Return the (x, y) coordinate for the center point of the cell that contains the specified text.  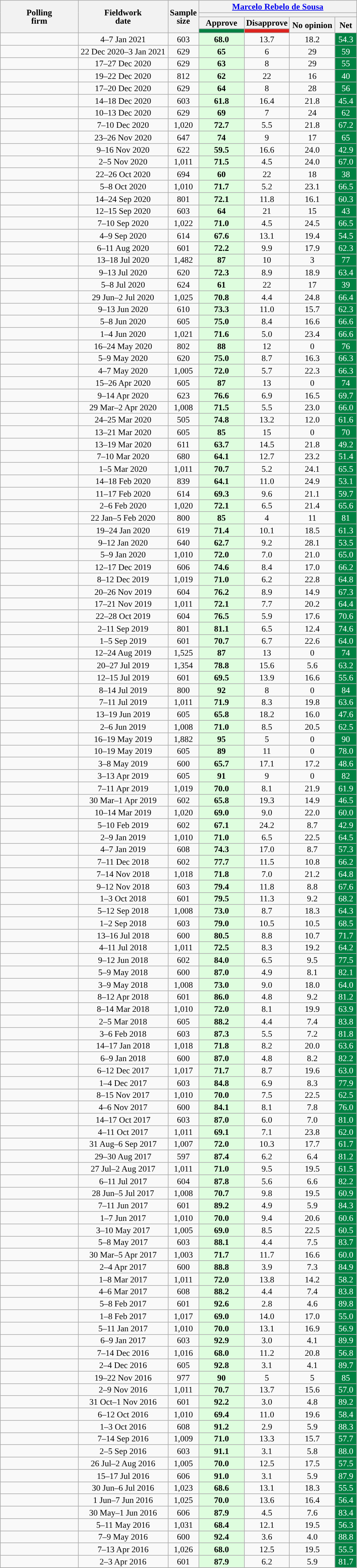
57.3 (346, 850)
22.3 (312, 371)
2–5 Nov 2020 (123, 162)
4.0 (312, 1537)
28 (312, 88)
79.4 (221, 886)
6.6 (312, 1181)
Net (346, 24)
6.4 (312, 1157)
1,026 (183, 1549)
17.9 (312, 248)
1,031 (183, 1525)
12 (267, 346)
68.5 (346, 923)
647 (183, 137)
10–13 Dec 2020 (123, 113)
19–22 Nov 2016 (123, 1377)
17–21 Nov 2019 (123, 604)
4.6 (312, 1304)
69.5 (221, 678)
89.9 (346, 1340)
694 (183, 174)
17–20 Dec 2020 (123, 88)
16–19 May 2019 (123, 739)
611 (183, 444)
72.7 (221, 125)
13–19 Jun 2019 (123, 715)
89.8 (346, 1304)
81.8 (346, 1033)
5–9 Jan 2020 (123, 555)
92.4 (221, 1537)
92 (221, 690)
Approve (221, 23)
61 (221, 285)
63 (221, 64)
5–8 Jun 2020 (123, 322)
88 (221, 346)
84.3 (346, 1205)
17.7 (312, 1144)
7–11 Jun 2017 (123, 1205)
9–12 Jan 2020 (123, 543)
10–14 Mar 2019 (123, 813)
64.3 (346, 911)
7.8 (312, 1108)
2–9 Nov 2016 (123, 1389)
20.5 (312, 727)
60 (221, 174)
4–7 May 2020 (123, 371)
20.2 (312, 604)
Fieldworkdate (123, 17)
6 (267, 51)
3–10 May 2017 (123, 1230)
6–11 Aug 2020 (123, 248)
53.5 (346, 543)
74.3 (221, 850)
69.7 (346, 395)
56.4 (346, 1501)
74.8 (221, 420)
6–12 Oct 2016 (123, 1415)
622 (183, 150)
11–17 Feb 2020 (123, 493)
Samplesize (183, 17)
77 (346, 260)
No opinion (312, 24)
5–11 Jan 2017 (123, 1329)
5.8 (312, 1451)
7–14 Dec 2016 (123, 1353)
76.2 (221, 592)
69 (221, 113)
47.6 (346, 715)
4–9 Sep 2020 (123, 236)
3 (312, 260)
61.8 (221, 100)
19.2 (312, 948)
18.0 (312, 985)
21.9 (312, 788)
92.6 (221, 1304)
680 (183, 457)
67.0 (346, 162)
13.9 (267, 678)
22–26 Oct 2020 (123, 174)
9–16 Nov 2020 (123, 150)
5–8 Feb 2017 (123, 1304)
2.9 (267, 1426)
19–22 Dec 2020 (123, 76)
2–5 Sep 2016 (123, 1451)
30 May–1 Jun 2016 (123, 1512)
48.6 (346, 764)
56 (346, 88)
5–9 May 2018 (123, 972)
7.7 (267, 604)
38 (346, 174)
13–18 Jul 2020 (123, 260)
22.8 (312, 579)
56.9 (346, 1329)
7.2 (312, 1033)
597 (183, 1157)
84.9 (346, 1267)
1,021 (183, 334)
4–7 Jan 2019 (123, 850)
18.5 (312, 530)
9–12 Nov 2018 (123, 886)
1,482 (183, 260)
87.4 (221, 1157)
7–10 Dec 2020 (123, 125)
21.1 (312, 493)
77.9 (346, 1082)
20.8 (312, 1353)
58.4 (346, 1415)
17–27 Dec 2020 (123, 64)
22.6 (312, 641)
16.3 (312, 358)
12.7 (267, 457)
59.5 (221, 150)
69.1 (221, 1132)
1,009 (183, 1439)
61.6 (346, 420)
66.4 (346, 297)
13–19 Mar 2020 (123, 444)
812 (183, 76)
3.6 (267, 1537)
17.6 (312, 616)
28 Jun–5 Jul 2017 (123, 1193)
92.2 (221, 1402)
64.5 (346, 837)
80.5 (221, 936)
505 (183, 420)
84.0 (221, 960)
1–5 Sep 2019 (123, 641)
79.5 (221, 899)
20–27 Jul 2019 (123, 665)
61.7 (346, 1144)
91.2 (221, 1426)
17.2 (312, 764)
59.7 (346, 493)
24.5 (312, 223)
69.3 (221, 493)
21.2 (312, 874)
610 (183, 309)
72.5 (221, 948)
23.1 (312, 186)
10.8 (312, 862)
23.8 (312, 1132)
14.5 (267, 444)
7–11 Dec 2018 (123, 862)
62.7 (221, 543)
22 Jan–5 Feb 2020 (123, 518)
2–3 Apr 2016 (123, 1561)
23.4 (312, 334)
15–17 Jul 2016 (123, 1475)
67.1 (221, 825)
4 (267, 518)
82 (346, 776)
84 (346, 690)
82.1 (346, 972)
2–9 Jan 2019 (123, 837)
83.4 (346, 1512)
5–8 Jul 2020 (123, 285)
76.5 (221, 616)
1,882 (183, 739)
17.1 (267, 764)
61.5 (346, 1168)
12.1 (267, 1525)
91 (221, 776)
59 (346, 51)
65.5 (346, 469)
89.7 (346, 1365)
71.4 (221, 530)
63.0 (346, 1071)
1,023 (183, 1488)
1,016 (183, 1353)
977 (183, 1377)
13.8 (267, 1279)
77.5 (346, 960)
8–15 Nov 2017 (123, 1095)
19–24 Jan 2020 (123, 530)
11.5 (267, 862)
14.0 (267, 1316)
60.9 (346, 1193)
55.6 (346, 678)
81.0 (346, 1119)
67.3 (346, 592)
88.1 (221, 1243)
5–12 Sep 2018 (123, 911)
56.8 (346, 1353)
30 Mar–5 Apr 2017 (123, 1254)
18.9 (312, 272)
802 (183, 346)
14–18 Feb 2020 (123, 481)
7–9 May 2016 (123, 1537)
Pollingfirm (39, 17)
1–5 Mar 2020 (123, 469)
39 (346, 285)
6–9 Jan 2017 (123, 1340)
91.0 (221, 1475)
31 Aug–6 Sep 2017 (123, 1144)
2–5 Mar 2018 (123, 1022)
10.1 (267, 530)
40 (346, 76)
10–19 May 2019 (123, 751)
13–16 Jul 2018 (123, 936)
22–28 Oct 2019 (123, 616)
63.9 (346, 1009)
86.0 (221, 996)
64.4 (346, 604)
2.8 (267, 1304)
81.1 (221, 629)
2–11 Sep 2019 (123, 629)
13–21 Mar 2020 (123, 432)
81.7 (346, 1561)
8–12 Apr 2018 (123, 996)
4–11 Oct 2017 (123, 1132)
92.9 (221, 1340)
76 (346, 346)
12–15 Jul 2019 (123, 678)
24.8 (312, 297)
1,022 (183, 223)
12.4 (312, 629)
10.3 (267, 1144)
13.6 (267, 1501)
87.3 (221, 1033)
6.7 (267, 641)
78.8 (221, 665)
58.2 (346, 1279)
77.7 (221, 862)
70.8 (221, 297)
30 Jun–6 Jul 2016 (123, 1488)
63.4 (346, 272)
3–13 Apr 2019 (123, 776)
9.6 (267, 493)
56.3 (346, 1525)
70.6 (346, 616)
5–11 May 2016 (123, 1525)
5–9 May 2020 (123, 358)
60.3 (346, 199)
54.3 (346, 39)
12–15 Sep 2020 (123, 211)
10.7 (312, 936)
61.9 (346, 788)
9.8 (267, 1193)
12–24 Aug 2019 (123, 653)
23.0 (312, 407)
7–10 Sep 2020 (123, 223)
55 (346, 64)
11.7 (267, 1254)
7–10 Mar 2020 (123, 457)
6.0 (267, 1119)
20.0 (312, 1046)
45.4 (346, 100)
68.4 (221, 1525)
1–4 Dec 2017 (123, 1082)
51.4 (346, 457)
24.9 (312, 481)
Marcelo Rebelo de Sousa (277, 6)
68.6 (221, 1488)
53.1 (346, 481)
5–10 Feb 2019 (123, 825)
Disapprove (267, 23)
9–12 Jun 2018 (123, 960)
19.3 (267, 800)
71.9 (221, 702)
71.6 (221, 334)
5.0 (267, 334)
46.5 (346, 800)
26 Jul–2 Aug 2016 (123, 1463)
3–8 May 2019 (123, 764)
624 (183, 285)
60.5 (346, 1230)
2–6 Jun 2019 (123, 727)
27 Jul–2 Aug 2017 (123, 1168)
16–24 May 2020 (123, 346)
8–12 Dec 2019 (123, 579)
57.5 (346, 1463)
29–30 Aug 2017 (123, 1157)
72.2 (221, 248)
14–18 Dec 2020 (123, 100)
65.7 (221, 764)
23.2 (312, 457)
1–7 Jun 2017 (123, 1218)
7–14 Sep 2016 (123, 1439)
7.3 (312, 1267)
7.1 (267, 1132)
66.0 (346, 407)
13.2 (267, 420)
20–26 Nov 2019 (123, 592)
19.9 (312, 1009)
3–6 Feb 2018 (123, 1033)
9.4 (267, 1218)
10 (267, 260)
15–26 Apr 2020 (123, 383)
49.2 (346, 444)
81 (346, 518)
8–14 Jul 2019 (123, 690)
60.6 (346, 1218)
5.7 (267, 371)
13.3 (267, 1439)
29 Jun–2 Jul 2020 (123, 297)
61.3 (346, 530)
16.5 (312, 395)
11.2 (267, 1353)
5–8 Oct 2020 (123, 186)
88.3 (346, 1426)
95 (221, 739)
1–8 Feb 2017 (123, 1316)
7–11 Apr 2019 (123, 788)
64.2 (346, 948)
17.5 (312, 1463)
14.2 (312, 1279)
1–8 Mar 2017 (123, 1279)
7 (267, 113)
16.9 (312, 1329)
2–4 Dec 2016 (123, 1365)
54.5 (346, 236)
12–17 Dec 2019 (123, 567)
9–14 Apr 2020 (123, 395)
619 (183, 530)
20.6 (312, 1218)
72.3 (221, 272)
14–24 Sep 2020 (123, 199)
28.1 (312, 543)
21.4 (312, 506)
29 Mar–2 Apr 2020 (123, 407)
4–6 Mar 2017 (123, 1291)
4–11 Jul 2018 (123, 948)
6–11 Jul 2017 (123, 1181)
65.0 (346, 555)
6–9 Jan 2018 (123, 1058)
6–12 Dec 2017 (123, 1071)
24 (312, 113)
63.2 (346, 665)
12.0 (312, 420)
7–14 Nov 2018 (123, 874)
5–8 May 2017 (123, 1243)
88.0 (346, 1451)
24.1 (312, 469)
24–25 Mar 2020 (123, 420)
23–26 Nov 2020 (123, 137)
7–13 Apr 2016 (123, 1549)
30 Mar–1 Apr 2019 (123, 800)
78.0 (346, 751)
4–6 Nov 2017 (123, 1108)
83.7 (346, 1243)
623 (183, 395)
63.7 (221, 444)
1–3 Oct 2018 (123, 899)
76.6 (221, 395)
1,525 (183, 653)
57.7 (346, 1439)
9–13 Jun 2020 (123, 309)
1,007 (183, 1144)
24.2 (267, 825)
14–17 Jan 2018 (123, 1046)
1–2 Sep 2018 (123, 923)
62.0 (346, 1132)
89 (221, 751)
91.1 (221, 1451)
1–4 Jun 2020 (123, 334)
3.9 (267, 1267)
68.2 (346, 899)
19.8 (312, 702)
65.6 (346, 506)
69.4 (221, 1415)
21.0 (312, 555)
57.0 (346, 1389)
87.8 (221, 1181)
73.3 (221, 309)
1–3 Oct 2016 (123, 1426)
9–13 Jul 2020 (123, 272)
19.4 (312, 236)
14–17 Oct 2017 (123, 1119)
7–11 Jul 2019 (123, 702)
1 Jun–7 Jun 2016 (123, 1501)
67.2 (346, 125)
70 (346, 432)
1,003 (183, 1254)
79.0 (221, 923)
84.8 (221, 1082)
76.0 (346, 1108)
640 (183, 543)
43 (346, 211)
839 (183, 481)
16.0 (312, 715)
16 (312, 76)
2–4 Apr 2017 (123, 1267)
21 (267, 211)
8–14 Mar 2018 (123, 1009)
16.1 (312, 199)
11.3 (267, 899)
22 Dec 2020–3 Jan 2021 (123, 51)
9.9 (267, 248)
7.6 (312, 1512)
2–6 Feb 2020 (123, 506)
92.8 (221, 1365)
3–9 May 2018 (123, 985)
31 Oct–1 Nov 2016 (123, 1402)
84.1 (221, 1108)
18 (312, 174)
55.0 (346, 1316)
1,354 (183, 665)
22.0 (312, 813)
4–7 Jan 2021 (123, 39)
